Provide the [X, Y] coordinate of the cell's center where the given text is located.  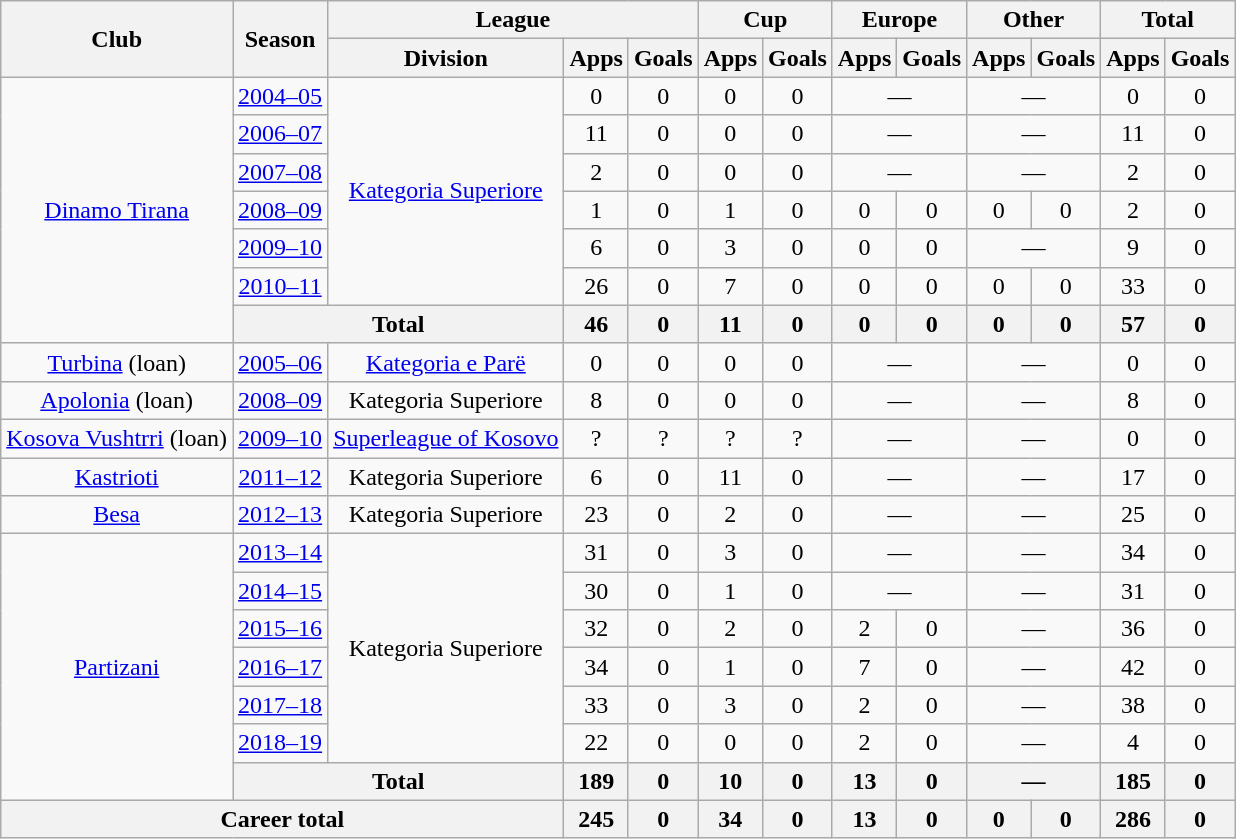
2004–05 [280, 96]
2007–08 [280, 172]
25 [1133, 515]
38 [1133, 705]
42 [1133, 667]
Partizani [117, 667]
2015–16 [280, 629]
2006–07 [280, 134]
23 [596, 515]
10 [730, 781]
2014–15 [280, 591]
2010–11 [280, 286]
2005–06 [280, 362]
185 [1133, 781]
22 [596, 743]
26 [596, 286]
17 [1133, 477]
Superleague of Kosovo [446, 438]
245 [596, 819]
4 [1133, 743]
Dinamo Tirana [117, 210]
Season [280, 39]
32 [596, 629]
30 [596, 591]
36 [1133, 629]
2017–18 [280, 705]
2011–12 [280, 477]
Besa [117, 515]
League [514, 20]
57 [1133, 324]
Cup [765, 20]
Career total [282, 819]
Division [446, 58]
2018–19 [280, 743]
Kategoria e Parë [446, 362]
Apolonia (loan) [117, 400]
2016–17 [280, 667]
Kosova Vushtrri (loan) [117, 438]
189 [596, 781]
9 [1133, 248]
46 [596, 324]
Turbina (loan) [117, 362]
Kastrioti [117, 477]
2012–13 [280, 515]
286 [1133, 819]
Europe [899, 20]
2013–14 [280, 553]
Other [1034, 20]
Club [117, 39]
